Return the (X, Y) coordinate for the center point of the cell that contains the specified text.  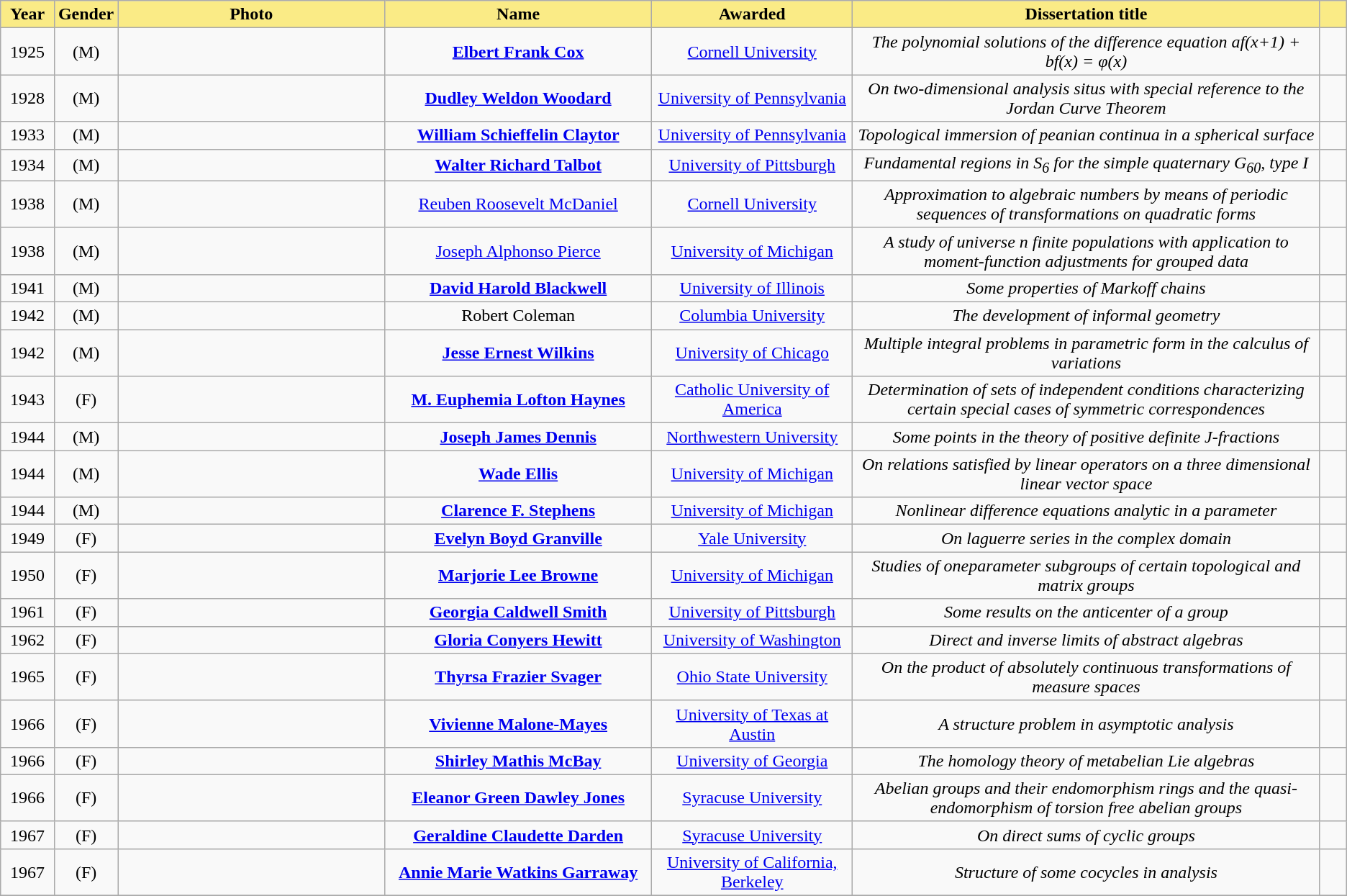
On relations satisfied by linear operators on a three dimensional linear vector space (1087, 474)
Some results on the anticenter of a group (1087, 612)
Year (27, 14)
Thyrsa Frazier Svager (518, 676)
1928 (27, 98)
1949 (27, 538)
Northwestern University (753, 437)
William Schieffelin Claytor (518, 135)
Walter Richard Talbot (518, 165)
Some points in the theory of positive definite J-fractions (1087, 437)
Gender (86, 14)
1925 (27, 52)
Reuben Roosevelt McDaniel (518, 204)
Jesse Ernest Wilkins (518, 353)
Multiple integral problems in parametric form in the calculus of variations (1087, 353)
Gloria Conyers Hewitt (518, 640)
Studies of oneparameter subgroups of certain topological and matrix groups (1087, 576)
Dudley Weldon Woodard (518, 98)
Ohio State University (753, 676)
Some properties of Markoff chains (1087, 288)
Determination of sets of independent conditions characterizing certain special cases of symmetric correspondences (1087, 400)
1941 (27, 288)
Annie Marie Watkins Garraway (518, 872)
Awarded (753, 14)
1962 (27, 640)
Wade Ellis (518, 474)
Eleanor Green Dawley Jones (518, 797)
Structure of some cocycles in analysis (1087, 872)
University of Illinois (753, 288)
Shirley Mathis McBay (518, 761)
On direct sums of cyclic groups (1087, 835)
University of Washington (753, 640)
University of Chicago (753, 353)
Direct and inverse limits of abstract algebras (1087, 640)
University of California, Berkeley (753, 872)
Nonlinear difference equations analytic in a parameter (1087, 511)
1961 (27, 612)
Georgia Caldwell Smith (518, 612)
Topological immersion of peanian continua in a spherical surface (1087, 135)
Catholic University of America (753, 400)
1965 (27, 676)
Marjorie Lee Browne (518, 576)
Dissertation title (1087, 14)
On two-dimensional analysis situs with special reference to the Jordan Curve Theorem (1087, 98)
Fundamental regions in S6 for the simple quaternary G60, type I (1087, 165)
Yale University (753, 538)
1950 (27, 576)
1943 (27, 400)
Columbia University (753, 316)
A structure problem in asymptotic analysis (1087, 724)
The development of informal geometry (1087, 316)
Clarence F. Stephens (518, 511)
Geraldine Claudette Darden (518, 835)
1934 (27, 165)
University of Georgia (753, 761)
Elbert Frank Cox (518, 52)
The homology theory of metabelian Lie algebras (1087, 761)
A study of universe n finite populations with application to moment-function adjustments for grouped data (1087, 250)
The polynomial solutions of the difference equation af(x+1) + bf(x) = φ(x) (1087, 52)
Photo (252, 14)
Evelyn Boyd Granville (518, 538)
Robert Coleman (518, 316)
Joseph James Dennis (518, 437)
Abelian groups and their endomorphism rings and the quasi-endomorphism of torsion free abelian groups (1087, 797)
Vivienne Malone-Mayes (518, 724)
Joseph Alphonso Pierce (518, 250)
University of Texas at Austin (753, 724)
David Harold Blackwell (518, 288)
On laguerre series in the complex domain (1087, 538)
M. Euphemia Lofton Haynes (518, 400)
Approximation to algebraic numbers by means of periodic sequences of transformations on quadratic forms (1087, 204)
1933 (27, 135)
On the product of absolutely continuous transformations of measure spaces (1087, 676)
Name (518, 14)
